Output the (x, y) coordinate of the center of the cell containing the given text.  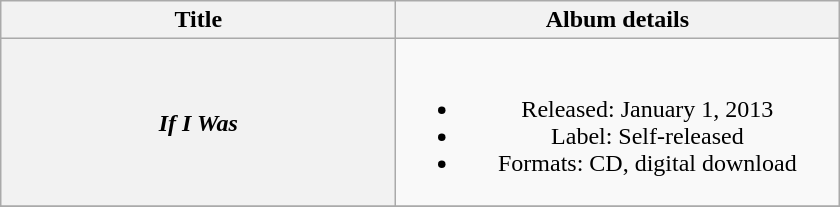
If I Was (198, 122)
Released: January 1, 2013Label: Self-releasedFormats: CD, digital download (618, 122)
Album details (618, 20)
Title (198, 20)
